Identify which cell holds the provided text, then report its (x, y) central coordinate. 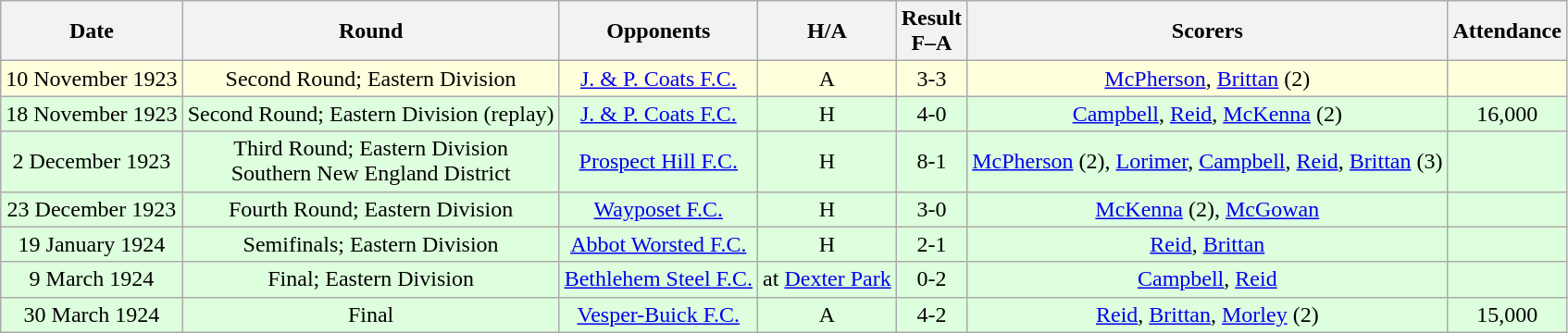
3-3 (931, 79)
Final; Eastern Division (370, 279)
Opponents (658, 31)
Semifinals; Eastern Division (370, 244)
H/A (828, 31)
Second Round; Eastern Division (370, 79)
3-0 (931, 209)
Scorers (1207, 31)
Bethlehem Steel F.C. (658, 279)
2-1 (931, 244)
Reid, Brittan, Morley (2) (1207, 314)
15,000 (1507, 314)
2 December 1923 (92, 161)
McKenna (2), McGowan (1207, 209)
Campbell, Reid (1207, 279)
Attendance (1507, 31)
4-0 (931, 114)
Reid, Brittan (1207, 244)
Date (92, 31)
18 November 1923 (92, 114)
Prospect Hill F.C. (658, 161)
Campbell, Reid, McKenna (2) (1207, 114)
16,000 (1507, 114)
ResultF–A (931, 31)
at Dexter Park (828, 279)
Final (370, 314)
23 December 1923 (92, 209)
McPherson (2), Lorimer, Campbell, Reid, Brittan (3) (1207, 161)
Fourth Round; Eastern Division (370, 209)
Abbot Worsted F.C. (658, 244)
0-2 (931, 279)
8-1 (931, 161)
Wayposet F.C. (658, 209)
19 January 1924 (92, 244)
McPherson, Brittan (2) (1207, 79)
Round (370, 31)
Vesper-Buick F.C. (658, 314)
9 March 1924 (92, 279)
Second Round; Eastern Division (replay) (370, 114)
Third Round; Eastern DivisionSouthern New England District (370, 161)
10 November 1923 (92, 79)
30 March 1924 (92, 314)
4-2 (931, 314)
